Search for the cell housing the specified text and yield its [X, Y] center coordinate. 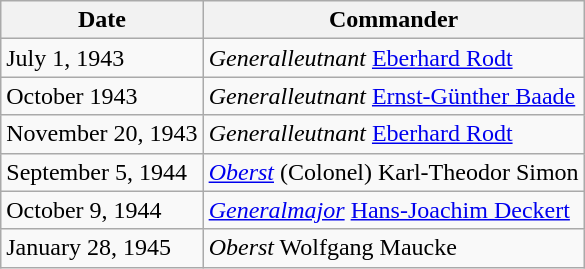
Oberst Wolfgang Maucke [394, 248]
Oberst (Colonel) Karl-Theodor Simon [394, 172]
Generalleutnant Ernst-Günther Baade [394, 96]
Generalmajor Hans-Joachim Deckert [394, 210]
Commander [394, 20]
July 1, 1943 [102, 58]
January 28, 1945 [102, 248]
September 5, 1944 [102, 172]
November 20, 1943 [102, 134]
Date [102, 20]
October 9, 1944 [102, 210]
October 1943 [102, 96]
